Locate the cell with the specified text and output its (X, Y) center coordinate. 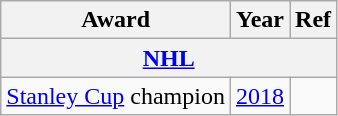
Ref (314, 20)
2018 (260, 96)
Award (116, 20)
Year (260, 20)
NHL (169, 58)
Stanley Cup champion (116, 96)
